Output the [x, y] coordinate of the center of the cell containing the given text.  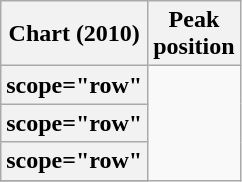
Chart (2010) [74, 34]
Peakposition [194, 34]
